Return the [X, Y] coordinate for the center point of the cell that contains the specified text.  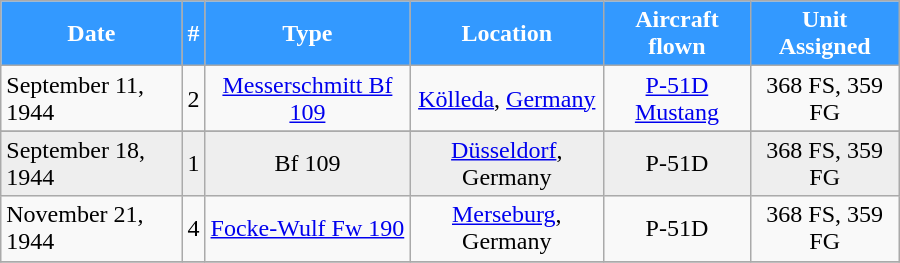
Type [308, 34]
P-51D Mustang [677, 98]
Merseburg, Germany [507, 228]
September 11, 1944 [92, 98]
Düsseldorf, Germany [507, 164]
November 21, 1944 [92, 228]
1 [194, 164]
# [194, 34]
Messerschmitt Bf 109 [308, 98]
Kölleda, Germany [507, 98]
2 [194, 98]
Bf 109 [308, 164]
September 18, 1944 [92, 164]
Date [92, 34]
Unit Assigned [824, 34]
4 [194, 228]
Focke-Wulf Fw 190 [308, 228]
Location [507, 34]
Aircraft flown [677, 34]
